Detect which cell encompasses the target text, then output its [x, y] center coordinate. 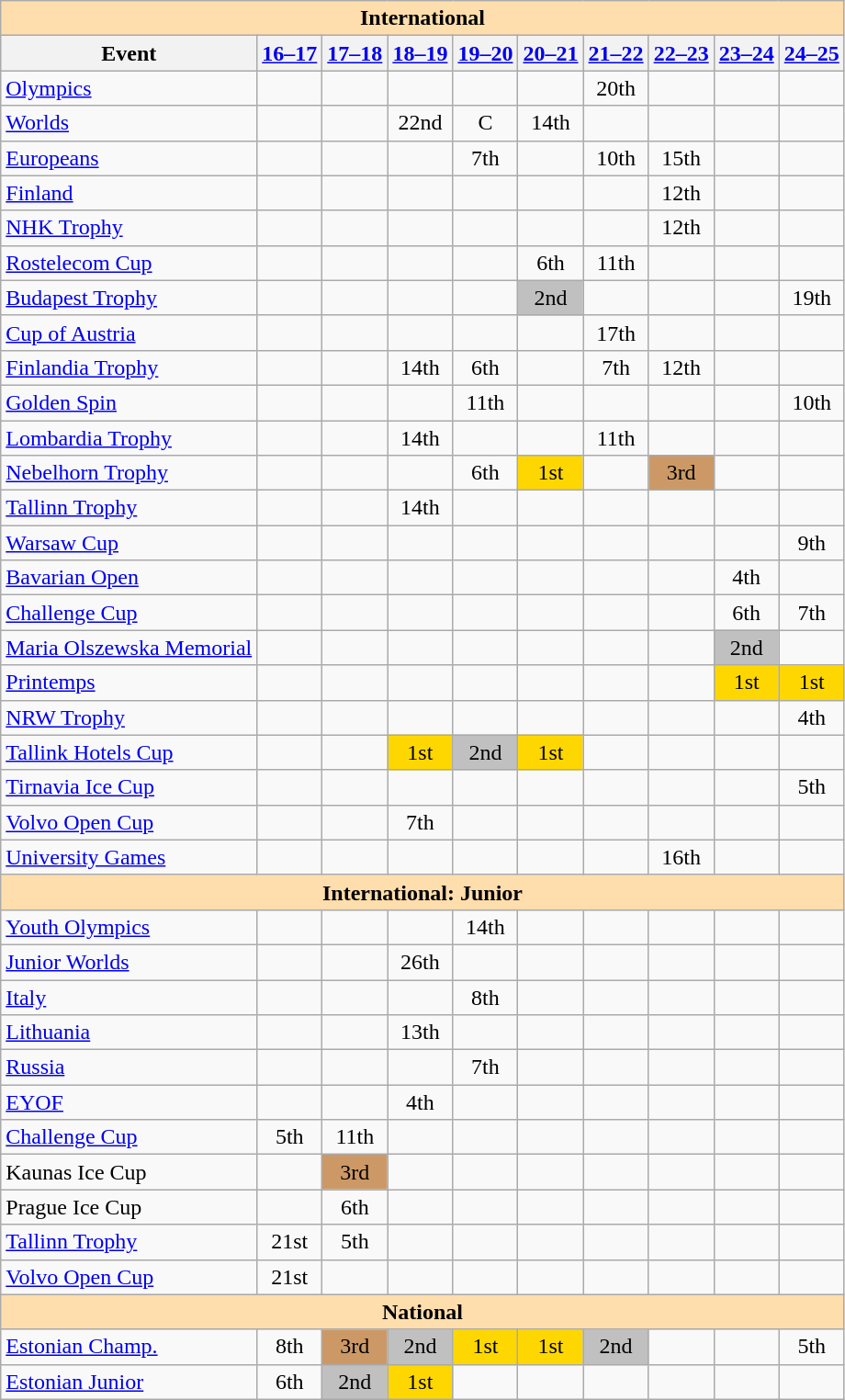
19–20 [485, 53]
Kaunas Ice Cup [129, 1172]
NRW Trophy [129, 717]
16th [682, 857]
22–23 [682, 53]
26th [421, 962]
Maria Olszewska Memorial [129, 648]
20–21 [551, 53]
17th [615, 333]
Youth Olympics [129, 927]
Finland [129, 193]
Tallink Hotels Cup [129, 752]
Rostelecom Cup [129, 263]
C [485, 123]
Lombardia Trophy [129, 438]
Junior Worlds [129, 962]
Russia [129, 1067]
University Games [129, 857]
9th [812, 543]
15th [682, 158]
Worlds [129, 123]
Printemps [129, 683]
13th [421, 1033]
Warsaw Cup [129, 543]
Cup of Austria [129, 333]
International [422, 18]
22nd [421, 123]
Event [129, 53]
EYOF [129, 1102]
Italy [129, 997]
21–22 [615, 53]
24–25 [812, 53]
National [422, 1312]
Nebelhorn Trophy [129, 473]
20th [615, 88]
Europeans [129, 158]
Olympics [129, 88]
Prague Ice Cup [129, 1207]
Tirnavia Ice Cup [129, 787]
International: Junior [422, 892]
23–24 [746, 53]
Golden Spin [129, 402]
Estonian Junior [129, 1382]
Estonian Champ. [129, 1347]
17–18 [355, 53]
Finlandia Trophy [129, 367]
Bavarian Open [129, 578]
18–19 [421, 53]
19th [812, 298]
16–17 [290, 53]
Lithuania [129, 1033]
NHK Trophy [129, 228]
Budapest Trophy [129, 298]
